From the cell containing the given text, extract its center point as [x, y] coordinate. 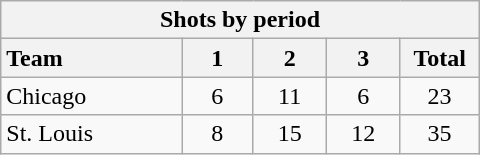
12 [363, 134]
Shots by period [240, 20]
15 [290, 134]
1 [218, 58]
35 [440, 134]
Total [440, 58]
Team [92, 58]
23 [440, 96]
3 [363, 58]
8 [218, 134]
2 [290, 58]
St. Louis [92, 134]
Chicago [92, 96]
11 [290, 96]
